Return [x, y] of the center of cell containing provided text 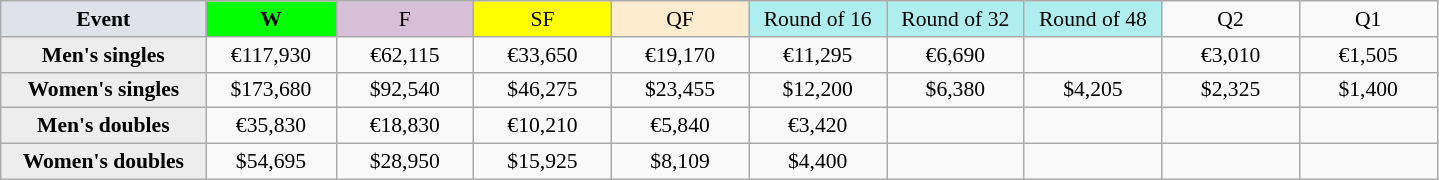
$173,680 [271, 90]
€3,010 [1231, 55]
€6,690 [955, 55]
€18,830 [405, 126]
QF [680, 19]
$54,695 [271, 162]
$23,455 [680, 90]
$12,200 [818, 90]
€11,295 [818, 55]
$92,540 [405, 90]
€1,505 [1368, 55]
$2,325 [1231, 90]
Men's doubles [104, 126]
€5,840 [680, 126]
SF [543, 19]
$4,400 [818, 162]
$15,925 [543, 162]
Round of 48 [1093, 19]
$6,380 [955, 90]
€35,830 [271, 126]
Men's singles [104, 55]
$4,205 [1093, 90]
€62,115 [405, 55]
€33,650 [543, 55]
€117,930 [271, 55]
Event [104, 19]
F [405, 19]
Women's doubles [104, 162]
$8,109 [680, 162]
Q2 [1231, 19]
€3,420 [818, 126]
$46,275 [543, 90]
Q1 [1368, 19]
$1,400 [1368, 90]
Round of 16 [818, 19]
W [271, 19]
Women's singles [104, 90]
€10,210 [543, 126]
€19,170 [680, 55]
Round of 32 [955, 19]
$28,950 [405, 162]
